Find where the given text appears and provide that cell's center as (x, y) coordinate. 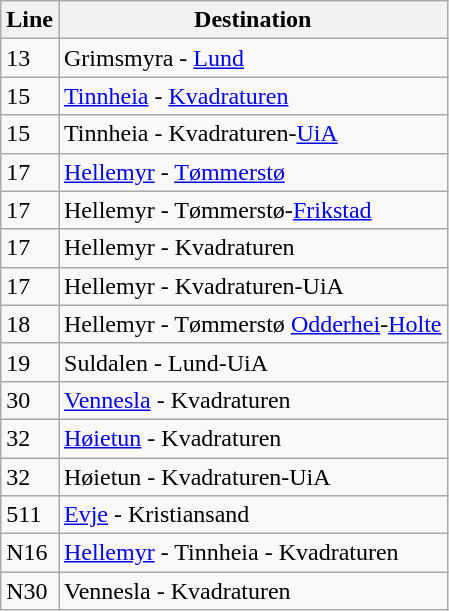
19 (30, 362)
Hellemyr - Tømmerstø Odderhei-Holte (252, 324)
Hellemyr - Kvadraturen-UiA (252, 286)
Line (30, 20)
Evje - Kristiansand (252, 515)
N16 (30, 553)
Hellemyr - Tinnheia - Kvadraturen (252, 553)
Tinnheia - Kvadraturen-UiA (252, 134)
13 (30, 58)
Høietun - Kvadraturen (252, 438)
Grimsmyra - Lund (252, 58)
Hellemyr - Tømmerstø (252, 172)
Hellemyr - Tømmerstø-Frikstad (252, 210)
30 (30, 400)
Hellemyr - Kvadraturen (252, 248)
511 (30, 515)
Høietun - Kvadraturen-UiA (252, 477)
Suldalen - Lund-UiA (252, 362)
18 (30, 324)
Destination (252, 20)
N30 (30, 591)
Tinnheia - Kvadraturen (252, 96)
